Output the (X, Y) coordinate of the center of the cell containing the given text.  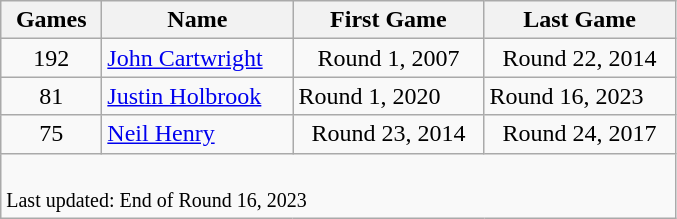
John Cartwright (198, 58)
Round 22, 2014 (580, 58)
Last updated: End of Round 16, 2023 (338, 186)
Round 23, 2014 (388, 134)
Last Game (580, 20)
Round 1, 2007 (388, 58)
Round 1, 2020 (388, 96)
75 (52, 134)
Round 24, 2017 (580, 134)
Round 16, 2023 (580, 96)
Games (52, 20)
First Game (388, 20)
192 (52, 58)
Name (198, 20)
Justin Holbrook (198, 96)
Neil Henry (198, 134)
81 (52, 96)
